Identify which cell holds the provided text, then report its [X, Y] central coordinate. 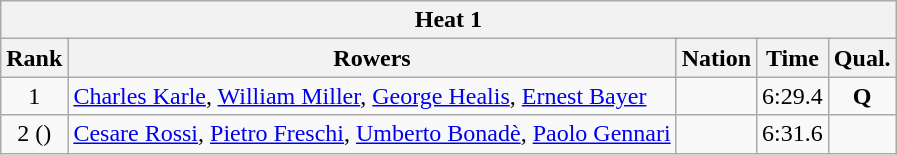
1 [34, 96]
Charles Karle, William Miller, George Healis, Ernest Bayer [372, 96]
6:31.6 [793, 134]
Heat 1 [448, 20]
2 () [34, 134]
Q [862, 96]
Cesare Rossi, Pietro Freschi, Umberto Bonadè, Paolo Gennari [372, 134]
6:29.4 [793, 96]
Rowers [372, 58]
Rank [34, 58]
Qual. [862, 58]
Time [793, 58]
Nation [716, 58]
